From the cell containing the given text, extract its center point as (x, y) coordinate. 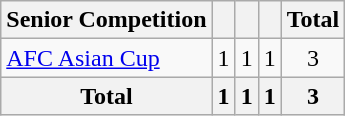
Senior Competition (106, 20)
AFC Asian Cup (106, 58)
